Output the [x, y] coordinate of the center of the cell containing the given text.  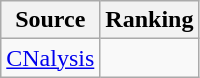
Source [50, 20]
Ranking [150, 20]
CNalysis [50, 58]
